Identify which cell holds the provided text, then report its (X, Y) central coordinate. 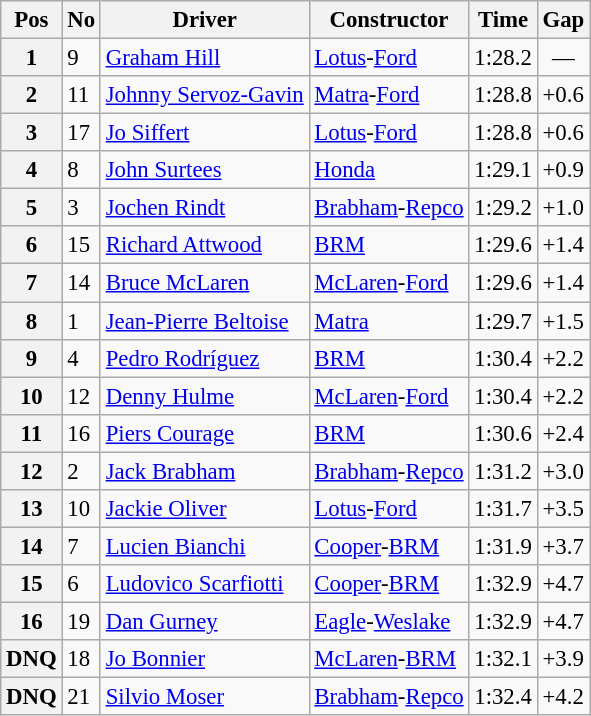
Jean-Pierre Beltoise (204, 321)
1:29.2 (503, 208)
+3.9 (563, 659)
Jochen Rindt (204, 208)
+2.4 (563, 433)
Denny Hulme (204, 396)
1:31.9 (503, 546)
+3.0 (563, 471)
Piers Courage (204, 433)
Jack Brabham (204, 471)
John Surtees (204, 170)
+3.5 (563, 509)
Graham Hill (204, 58)
Lucien Bianchi (204, 546)
Richard Attwood (204, 245)
17 (81, 133)
Constructor (389, 20)
Gap (563, 20)
Honda (389, 170)
13 (32, 509)
1:32.4 (503, 697)
5 (32, 208)
Jackie Oliver (204, 509)
Matra-Ford (389, 95)
Jo Bonnier (204, 659)
+3.7 (563, 546)
1:29.7 (503, 321)
+1.0 (563, 208)
+0.9 (563, 170)
Johnny Servoz-Gavin (204, 95)
1:28.2 (503, 58)
+4.2 (563, 697)
Bruce McLaren (204, 283)
1:31.2 (503, 471)
1:30.6 (503, 433)
Eagle-Weslake (389, 621)
Driver (204, 20)
Pedro Rodríguez (204, 358)
— (563, 58)
1:29.1 (503, 170)
Silvio Moser (204, 697)
1:32.1 (503, 659)
+1.5 (563, 321)
Jo Siffert (204, 133)
Dan Gurney (204, 621)
Pos (32, 20)
Matra (389, 321)
No (81, 20)
19 (81, 621)
1:31.7 (503, 509)
18 (81, 659)
McLaren-BRM (389, 659)
21 (81, 697)
Time (503, 20)
Ludovico Scarfiotti (204, 584)
